Return the [X, Y] coordinate for the center point of the cell that contains the specified text.  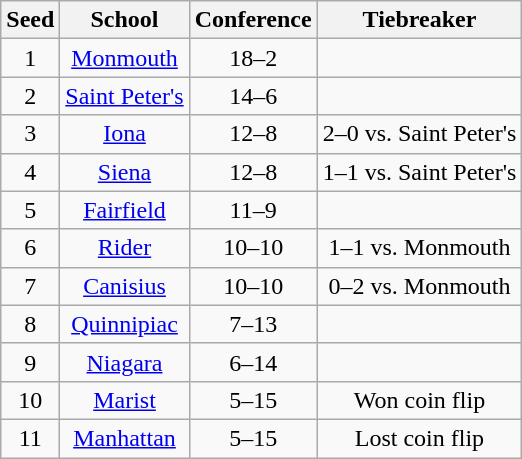
6–14 [253, 362]
9 [30, 362]
Conference [253, 20]
School [124, 20]
Quinnipiac [124, 324]
14–6 [253, 96]
Won coin flip [420, 400]
3 [30, 134]
7–13 [253, 324]
2–0 vs. Saint Peter's [420, 134]
Lost coin flip [420, 438]
Niagara [124, 362]
0–2 vs. Monmouth [420, 286]
8 [30, 324]
18–2 [253, 58]
Manhattan [124, 438]
7 [30, 286]
4 [30, 172]
Canisius [124, 286]
Saint Peter's [124, 96]
Monmouth [124, 58]
11–9 [253, 210]
5 [30, 210]
Fairfield [124, 210]
11 [30, 438]
2 [30, 96]
1 [30, 58]
Marist [124, 400]
Iona [124, 134]
10 [30, 400]
1–1 vs. Monmouth [420, 248]
Seed [30, 20]
6 [30, 248]
1–1 vs. Saint Peter's [420, 172]
Rider [124, 248]
Siena [124, 172]
Tiebreaker [420, 20]
